Pinpoint the cell where the given text exists, returning its (x, y) midpoint coordinate. 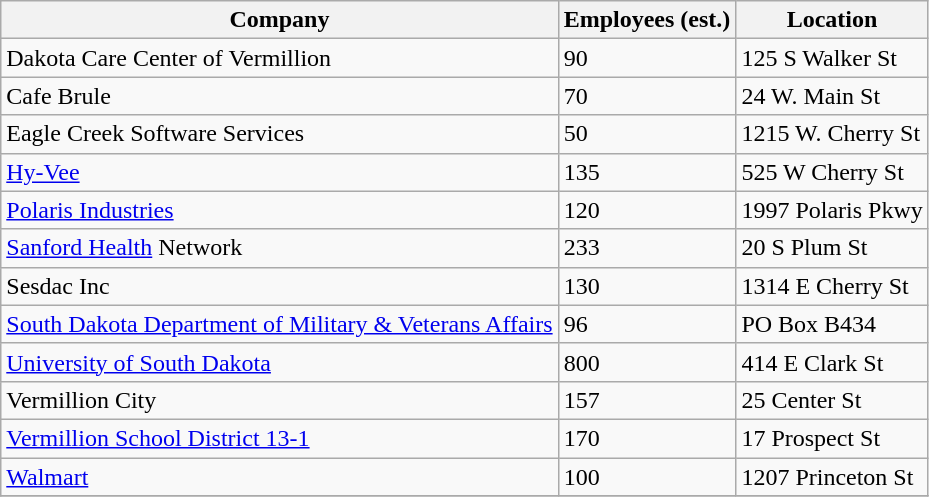
PO Box B434 (832, 324)
90 (647, 58)
Cafe Brule (280, 96)
University of South Dakota (280, 362)
17 Prospect St (832, 438)
233 (647, 248)
Sanford Health Network (280, 248)
Company (280, 20)
1314 E Cherry St (832, 286)
414 E Clark St (832, 362)
Eagle Creek Software Services (280, 134)
24 W. Main St (832, 96)
135 (647, 172)
800 (647, 362)
Location (832, 20)
20 S Plum St (832, 248)
170 (647, 438)
Vermillion School District 13-1 (280, 438)
Dakota Care Center of Vermillion (280, 58)
120 (647, 210)
Vermillion City (280, 400)
Employees (est.) (647, 20)
70 (647, 96)
Hy-Vee (280, 172)
Polaris Industries (280, 210)
130 (647, 286)
1215 W. Cherry St (832, 134)
96 (647, 324)
50 (647, 134)
157 (647, 400)
Sesdac Inc (280, 286)
125 S Walker St (832, 58)
100 (647, 477)
525 W Cherry St (832, 172)
1997 Polaris Pkwy (832, 210)
25 Center St (832, 400)
Walmart (280, 477)
1207 Princeton St (832, 477)
South Dakota Department of Military & Veterans Affairs (280, 324)
